For the text-containing cell, return its midpoint in [x, y] coordinate format. 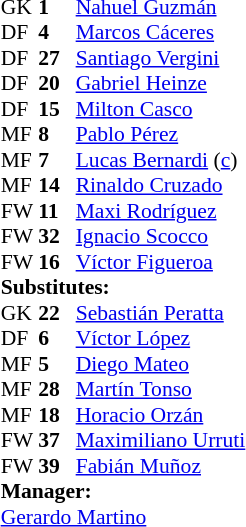
16 [57, 262]
Ignacio Scocco [161, 237]
22 [57, 313]
Martín Tonso [161, 389]
Lucas Bernardi (c) [161, 160]
Víctor Figueroa [161, 262]
Manager: [124, 491]
Gabriel Heinze [161, 83]
Milton Casco [161, 109]
8 [57, 135]
11 [57, 211]
Maximiliano Urruti [161, 441]
15 [57, 109]
7 [57, 160]
Diego Mateo [161, 364]
39 [57, 466]
Rinaldo Cruzado [161, 185]
20 [57, 83]
6 [57, 339]
14 [57, 185]
Maxi Rodríguez [161, 211]
5 [57, 364]
Marcos Cáceres [161, 33]
28 [57, 389]
Pablo Pérez [161, 135]
Fabián Muñoz [161, 466]
Santiago Vergini [161, 58]
4 [57, 33]
18 [57, 415]
32 [57, 237]
37 [57, 441]
27 [57, 58]
Horacio Orzán [161, 415]
Sebastián Peratta [161, 313]
GK [20, 313]
Víctor López [161, 339]
Substitutes: [124, 287]
